Determine the [x, y] coordinate at the center of the cell enclosing the given text.  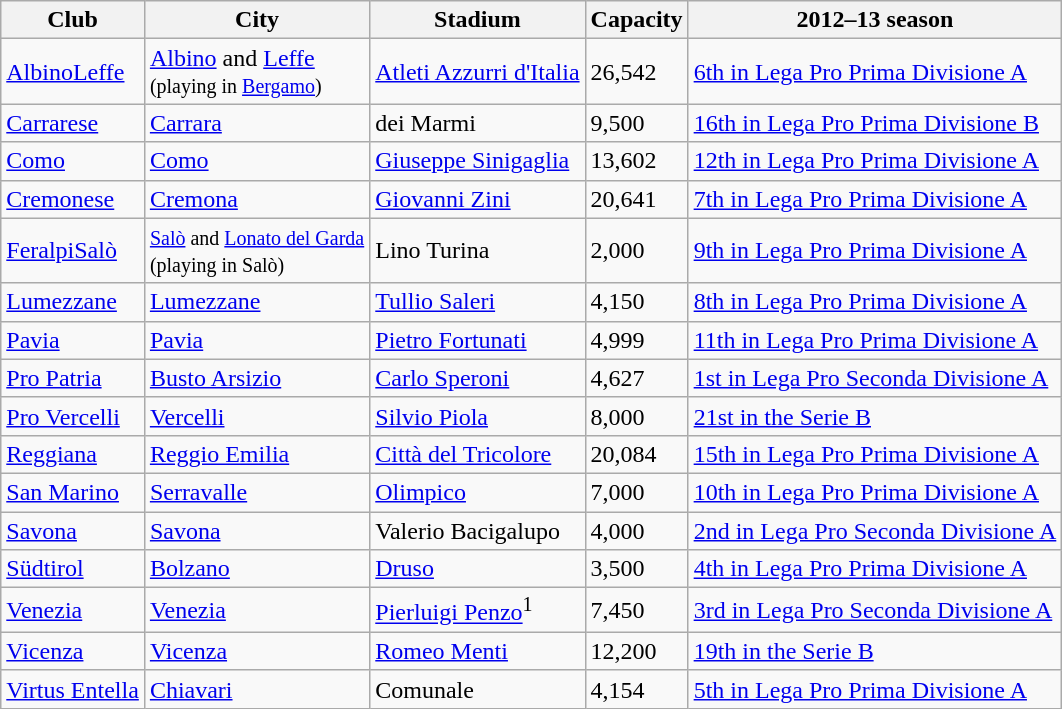
4,154 [636, 689]
Giovanni Zini [478, 199]
Pro Vercelli [73, 416]
AlbinoLeffe [73, 72]
15th in Lega Pro Prima Divisione A [875, 454]
20,084 [636, 454]
4,999 [636, 340]
13,602 [636, 161]
11th in Lega Pro Prima Divisione A [875, 340]
4,000 [636, 531]
9th in Lega Pro Prima Divisione A [875, 250]
Stadium [478, 20]
Carrara [256, 123]
FeralpiSalò [73, 250]
6th in Lega Pro Prima Divisione A [875, 72]
8th in Lega Pro Prima Divisione A [875, 302]
Serravalle [256, 492]
19th in the Serie B [875, 651]
4,150 [636, 302]
Atleti Azzurri d'Italia [478, 72]
7th in Lega Pro Prima Divisione A [875, 199]
20,641 [636, 199]
16th in Lega Pro Prima Divisione B [875, 123]
Capacity [636, 20]
Südtirol [73, 569]
Cremona [256, 199]
7,450 [636, 610]
4,627 [636, 378]
7,000 [636, 492]
Club [73, 20]
Pierluigi Penzo1 [478, 610]
Giuseppe Sinigaglia [478, 161]
Chiavari [256, 689]
10th in Lega Pro Prima Divisione A [875, 492]
8,000 [636, 416]
5th in Lega Pro Prima Divisione A [875, 689]
Reggiana [73, 454]
Olimpico [478, 492]
Città del Tricolore [478, 454]
dei Marmi [478, 123]
Silvio Piola [478, 416]
Cremonese [73, 199]
3rd in Lega Pro Seconda Divisione A [875, 610]
Salò and Lonato del Garda(playing in Salò) [256, 250]
9,500 [636, 123]
3,500 [636, 569]
Bolzano [256, 569]
San Marino [73, 492]
Pro Patria [73, 378]
Valerio Bacigalupo [478, 531]
12,200 [636, 651]
Reggio Emilia [256, 454]
21st in the Serie B [875, 416]
26,542 [636, 72]
Pietro Fortunati [478, 340]
Albino and Leffe(playing in Bergamo) [256, 72]
Busto Arsizio [256, 378]
Lino Turina [478, 250]
Tullio Saleri [478, 302]
Romeo Menti [478, 651]
Vercelli [256, 416]
Druso [478, 569]
4th in Lega Pro Prima Divisione A [875, 569]
Comunale [478, 689]
2012–13 season [875, 20]
Carlo Speroni [478, 378]
2,000 [636, 250]
City [256, 20]
1st in Lega Pro Seconda Divisione A [875, 378]
2nd in Lega Pro Seconda Divisione A [875, 531]
Virtus Entella [73, 689]
12th in Lega Pro Prima Divisione A [875, 161]
Carrarese [73, 123]
